Extract the [X, Y] coordinate from the center of the cell holding the provided text.  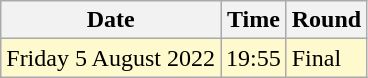
Final [326, 58]
Friday 5 August 2022 [111, 58]
Round [326, 20]
Time [253, 20]
19:55 [253, 58]
Date [111, 20]
